Locate the cell with the specified text and output its (x, y) center coordinate. 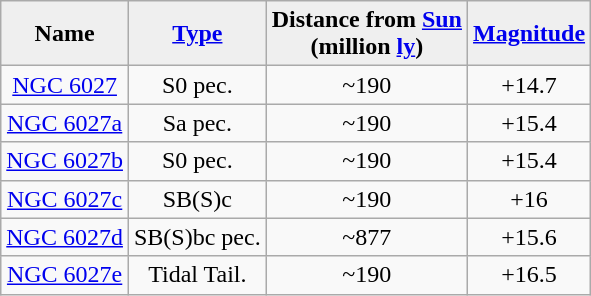
NGC 6027e (65, 275)
~877 (366, 237)
Sa pec. (197, 123)
Tidal Tail. (197, 275)
SB(S)bc pec. (197, 237)
Name (65, 34)
+15.6 (530, 237)
NGC 6027d (65, 237)
+16.5 (530, 275)
+14.7 (530, 85)
NGC 6027a (65, 123)
Type (197, 34)
Distance from Sun(million ly) (366, 34)
NGC 6027c (65, 199)
+16 (530, 199)
NGC 6027 (65, 85)
Magnitude (530, 34)
NGC 6027b (65, 161)
SB(S)c (197, 199)
